Capture the cell that displays the provided text and extract its [x, y] central coordinate. 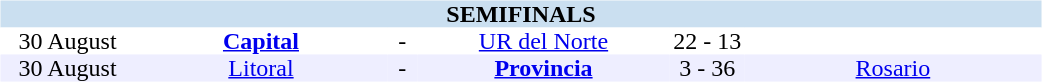
3 - 36 [707, 68]
Litoral [262, 68]
Rosario [892, 68]
UR del Norte [544, 42]
22 - 13 [707, 42]
Capital [262, 42]
SEMIFINALS [520, 14]
Provincia [544, 68]
